Locate the cell with the specified text and output its [X, Y] center coordinate. 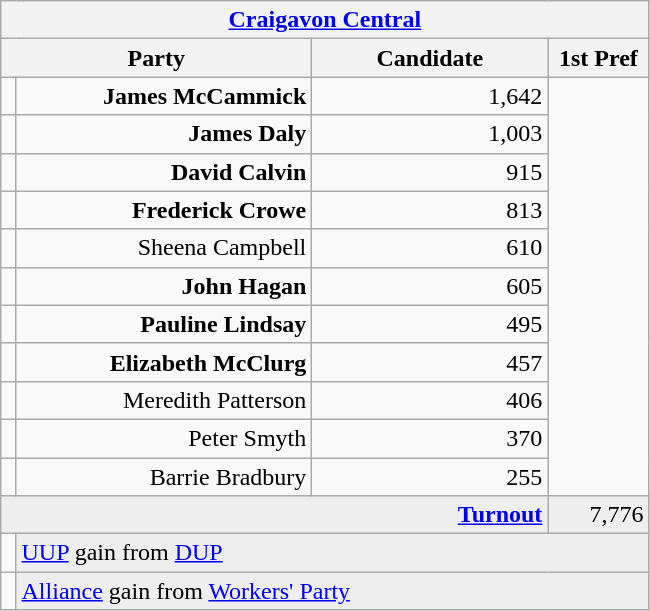
813 [430, 210]
Meredith Patterson [164, 400]
Elizabeth McClurg [164, 362]
Peter Smyth [164, 438]
Frederick Crowe [164, 210]
255 [430, 477]
1,642 [430, 96]
370 [430, 438]
610 [430, 248]
Sheena Campbell [164, 248]
457 [430, 362]
Candidate [430, 58]
James Daly [164, 134]
406 [430, 400]
Craigavon Central [325, 20]
David Calvin [164, 172]
915 [430, 172]
UUP gain from DUP [332, 553]
7,776 [598, 515]
Party [156, 58]
Turnout [274, 515]
John Hagan [164, 286]
Alliance gain from Workers' Party [332, 591]
1st Pref [598, 58]
605 [430, 286]
James McCammick [164, 96]
495 [430, 324]
1,003 [430, 134]
Pauline Lindsay [164, 324]
Barrie Bradbury [164, 477]
